For the text-containing cell, return its midpoint in (x, y) coordinate format. 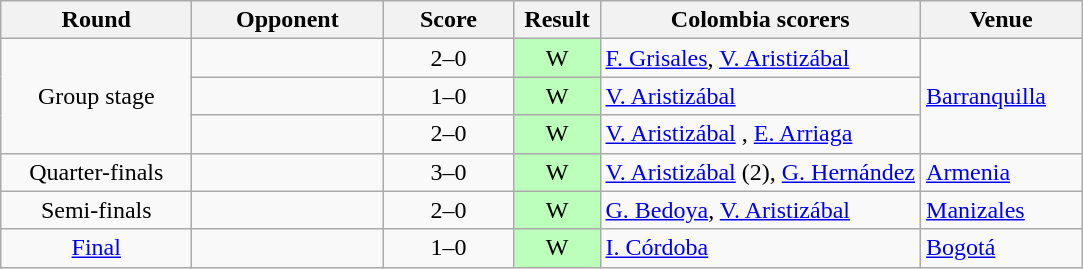
V. Aristizábal (2), G. Hernández (760, 172)
Bogotá (1002, 248)
Group stage (96, 96)
V. Aristizábal (760, 96)
Barranquilla (1002, 96)
Final (96, 248)
Venue (1002, 20)
Armenia (1002, 172)
Score (448, 20)
I. Córdoba (760, 248)
Manizales (1002, 210)
F. Grisales, V. Aristizábal (760, 58)
Round (96, 20)
G. Bedoya, V. Aristizábal (760, 210)
Result (557, 20)
Semi-finals (96, 210)
Quarter-finals (96, 172)
V. Aristizábal , E. Arriaga (760, 134)
3–0 (448, 172)
Colombia scorers (760, 20)
Opponent (288, 20)
